Capture the cell that displays the provided text and extract its [X, Y] central coordinate. 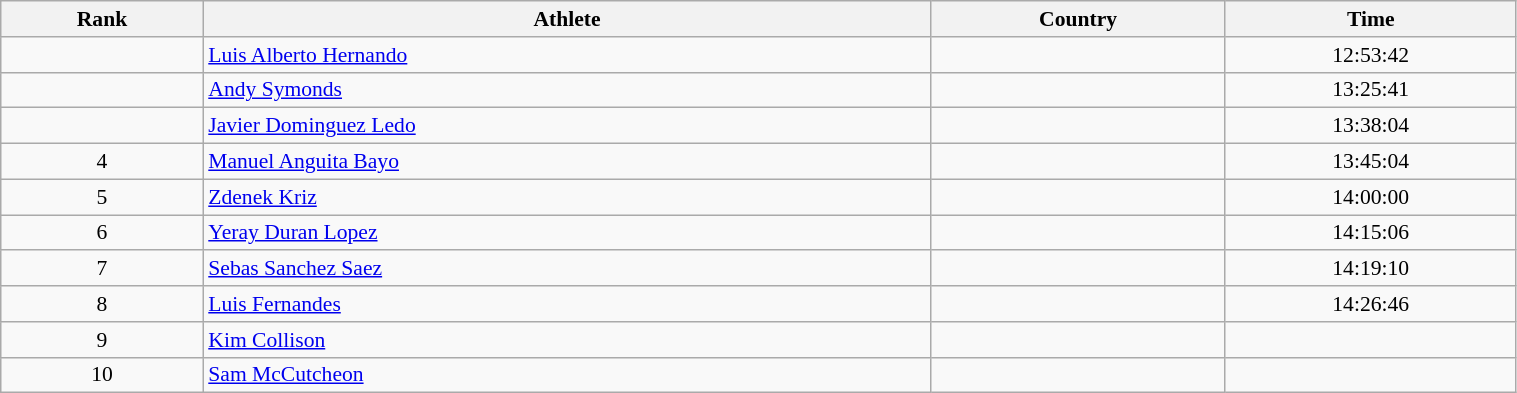
12:53:42 [1370, 55]
14:15:06 [1370, 233]
4 [102, 162]
Luis Alberto Hernando [567, 55]
Yeray Duran Lopez [567, 233]
6 [102, 233]
Zdenek Kriz [567, 197]
13:38:04 [1370, 126]
Sebas Sanchez Saez [567, 269]
Country [1078, 19]
8 [102, 304]
Kim Collison [567, 340]
Athlete [567, 19]
Luis Fernandes [567, 304]
Andy Symonds [567, 90]
5 [102, 197]
7 [102, 269]
Time [1370, 19]
Rank [102, 19]
13:45:04 [1370, 162]
14:19:10 [1370, 269]
Javier Dominguez Ledo [567, 126]
9 [102, 340]
14:26:46 [1370, 304]
13:25:41 [1370, 90]
10 [102, 375]
Sam McCutcheon [567, 375]
14:00:00 [1370, 197]
Manuel Anguita Bayo [567, 162]
